Return the (x, y) coordinate for the center point of the cell that contains the specified text.  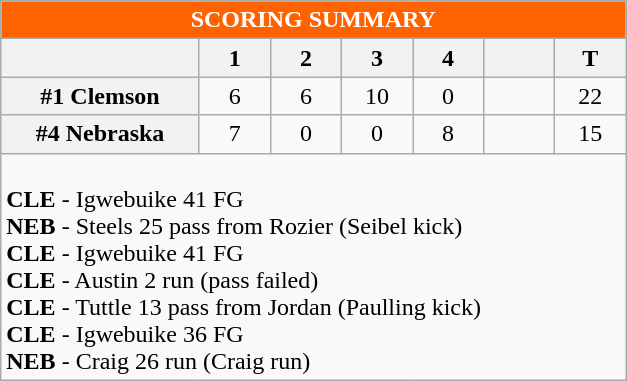
#4 Nebraska (100, 134)
8 (448, 134)
3 (376, 58)
10 (376, 96)
22 (590, 96)
2 (306, 58)
7 (234, 134)
15 (590, 134)
SCORING SUMMARY (314, 20)
1 (234, 58)
4 (448, 58)
T (590, 58)
#1 Clemson (100, 96)
